Locate the cell with the specified text and output its (x, y) center coordinate. 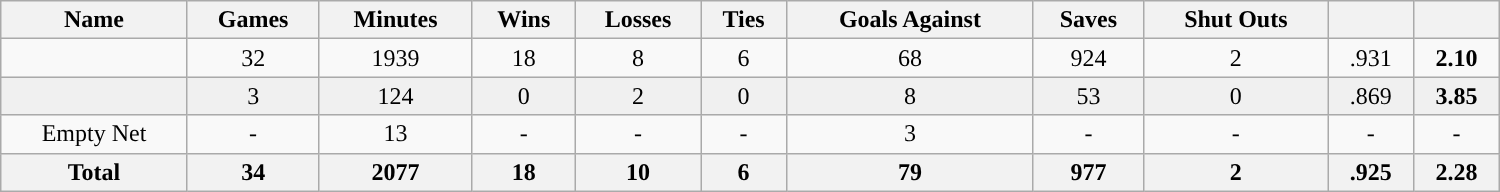
79 (910, 172)
.869 (1371, 96)
Shut Outs (1236, 20)
Saves (1088, 20)
68 (910, 58)
2.28 (1457, 172)
Minutes (396, 20)
977 (1088, 172)
Games (253, 20)
32 (253, 58)
53 (1088, 96)
Goals Against (910, 20)
Wins (524, 20)
34 (253, 172)
.931 (1371, 58)
Empty Net (94, 134)
Ties (744, 20)
.925 (1371, 172)
1939 (396, 58)
124 (396, 96)
13 (396, 134)
3.85 (1457, 96)
Losses (638, 20)
2.10 (1457, 58)
Total (94, 172)
10 (638, 172)
2077 (396, 172)
Name (94, 20)
924 (1088, 58)
